Scan for the cell matching the given text and deliver its [X, Y] coordinate at center. 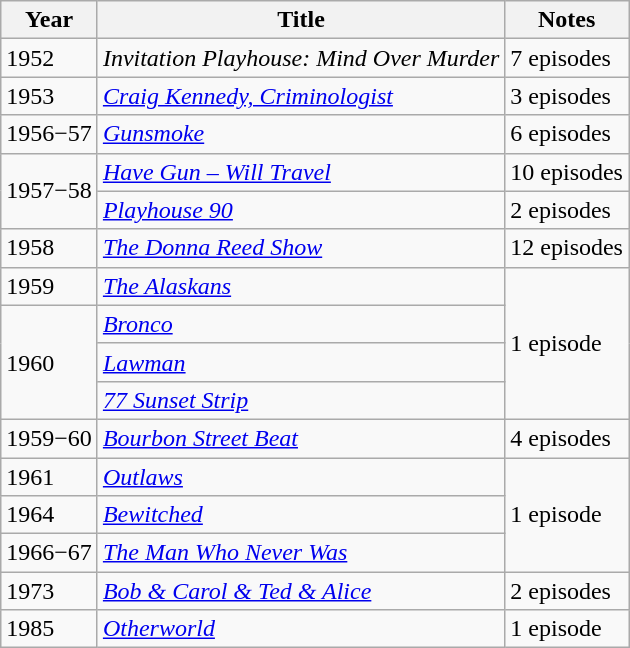
1966−67 [50, 553]
Bourbon Street Beat [300, 438]
1959−60 [50, 438]
Playhouse 90 [300, 210]
Craig Kennedy, Criminologist [300, 96]
Gunsmoke [300, 134]
Title [300, 20]
6 episodes [567, 134]
Bronco [300, 324]
3 episodes [567, 96]
Year [50, 20]
10 episodes [567, 172]
Lawman [300, 362]
1960 [50, 362]
1961 [50, 477]
1973 [50, 591]
The Alaskans [300, 286]
77 Sunset Strip [300, 400]
Invitation Playhouse: Mind Over Murder [300, 58]
The Man Who Never Was [300, 553]
12 episodes [567, 248]
The Donna Reed Show [300, 248]
1958 [50, 248]
1952 [50, 58]
1985 [50, 629]
Notes [567, 20]
1953 [50, 96]
1959 [50, 286]
Outlaws [300, 477]
Bob & Carol & Ted & Alice [300, 591]
1956−57 [50, 134]
Bewitched [300, 515]
1957−58 [50, 191]
Otherworld [300, 629]
1964 [50, 515]
Have Gun – Will Travel [300, 172]
4 episodes [567, 438]
7 episodes [567, 58]
